Extract the (x, y) coordinate from the center of the cell holding the provided text.  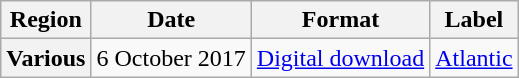
6 October 2017 (171, 58)
Label (474, 20)
Digital download (340, 58)
Region (46, 20)
Date (171, 20)
Atlantic (474, 58)
Format (340, 20)
Various (46, 58)
